Locate the cell with the specified text and output its [x, y] center coordinate. 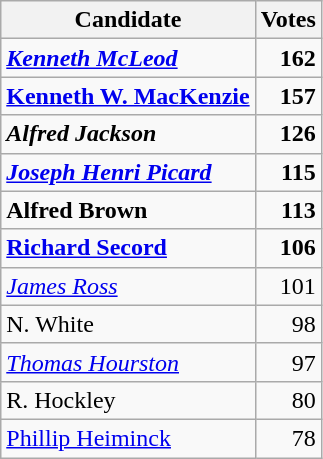
Alfred Jackson [128, 134]
Candidate [128, 20]
Phillip Heiminck [128, 438]
80 [288, 400]
106 [288, 248]
Alfred Brown [128, 210]
N. White [128, 324]
113 [288, 210]
157 [288, 96]
162 [288, 58]
126 [288, 134]
98 [288, 324]
Thomas Hourston [128, 362]
115 [288, 172]
Votes [288, 20]
Kenneth McLeod [128, 58]
R. Hockley [128, 400]
Joseph Henri Picard [128, 172]
Kenneth W. MacKenzie [128, 96]
97 [288, 362]
78 [288, 438]
Richard Secord [128, 248]
James Ross [128, 286]
101 [288, 286]
